Pinpoint the cell where the given text exists, returning its (X, Y) midpoint coordinate. 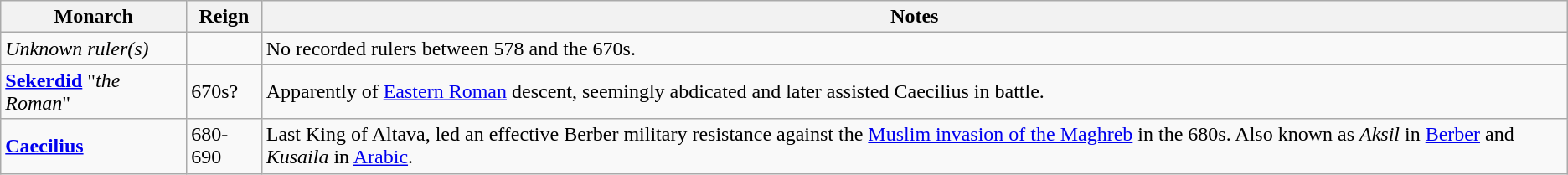
Unknown ruler(s) (94, 49)
Apparently of Eastern Roman descent, seemingly abdicated and later assisted Caecilius in battle. (915, 92)
680-690 (224, 146)
No recorded rulers between 578 and the 670s. (915, 49)
Sekerdid "the Roman" (94, 92)
Monarch (94, 17)
Notes (915, 17)
Reign (224, 17)
670s? (224, 92)
Caecilius (94, 146)
